Search for the cell housing the specified text and yield its [x, y] center coordinate. 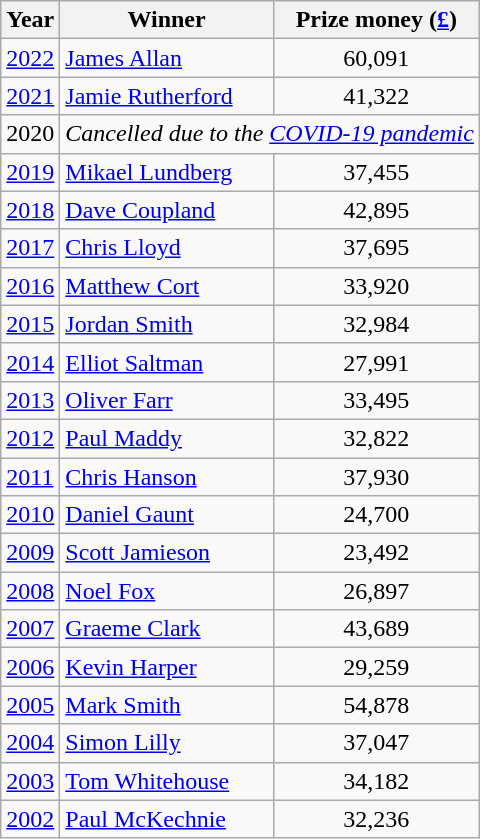
37,047 [376, 743]
2021 [30, 96]
33,495 [376, 400]
27,991 [376, 362]
James Allan [166, 58]
Daniel Gaunt [166, 515]
Oliver Farr [166, 400]
Prize money (£) [376, 20]
29,259 [376, 667]
43,689 [376, 629]
2007 [30, 629]
2012 [30, 438]
2022 [30, 58]
2009 [30, 553]
2004 [30, 743]
37,695 [376, 248]
Winner [166, 20]
2002 [30, 819]
Jordan Smith [166, 324]
42,895 [376, 210]
Matthew Cort [166, 286]
2008 [30, 591]
Chris Lloyd [166, 248]
2015 [30, 324]
Paul Maddy [166, 438]
2010 [30, 515]
54,878 [376, 705]
60,091 [376, 58]
32,822 [376, 438]
34,182 [376, 781]
Cancelled due to the COVID-19 pandemic [270, 134]
2011 [30, 477]
Mikael Lundberg [166, 172]
Mark Smith [166, 705]
Scott Jamieson [166, 553]
Simon Lilly [166, 743]
Tom Whitehouse [166, 781]
37,930 [376, 477]
26,897 [376, 591]
2013 [30, 400]
Chris Hanson [166, 477]
37,455 [376, 172]
2017 [30, 248]
2018 [30, 210]
Noel Fox [166, 591]
2020 [30, 134]
2005 [30, 705]
23,492 [376, 553]
41,322 [376, 96]
2019 [30, 172]
Jamie Rutherford [166, 96]
2006 [30, 667]
2003 [30, 781]
Year [30, 20]
Kevin Harper [166, 667]
24,700 [376, 515]
Graeme Clark [166, 629]
Paul McKechnie [166, 819]
Elliot Saltman [166, 362]
Dave Coupland [166, 210]
32,236 [376, 819]
32,984 [376, 324]
2016 [30, 286]
33,920 [376, 286]
2014 [30, 362]
